Provide the (x, y) coordinate of the cell's center where the given text is located.  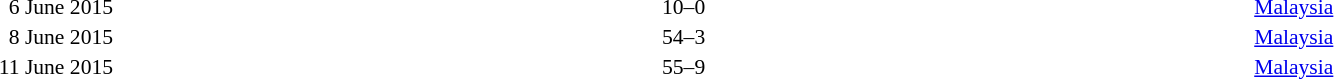
54–3 (684, 37)
